Return the [x, y] coordinate for the center point of the cell that contains the specified text.  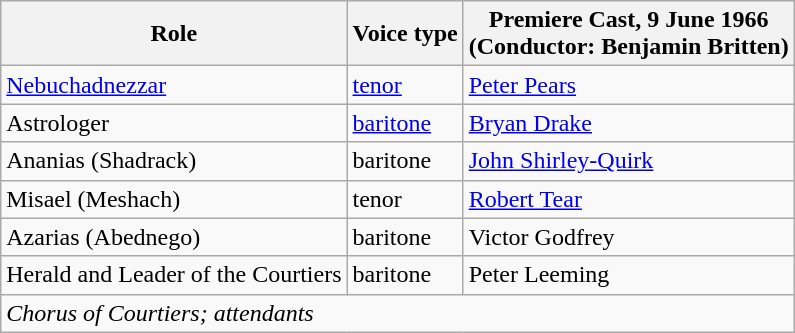
Voice type [405, 34]
Herald and Leader of the Courtiers [174, 275]
Victor Godfrey [628, 237]
Bryan Drake [628, 123]
Nebuchadnezzar [174, 85]
Role [174, 34]
Peter Pears [628, 85]
Ananias (Shadrack) [174, 161]
Chorus of Courtiers; attendants [398, 313]
Azarias (Abednego) [174, 237]
Peter Leeming [628, 275]
John Shirley-Quirk [628, 161]
Misael (Meshach) [174, 199]
Astrologer [174, 123]
Premiere Cast, 9 June 1966(Conductor: Benjamin Britten) [628, 34]
Robert Tear [628, 199]
